Scan for the cell matching the given text and deliver its (X, Y) coordinate at center. 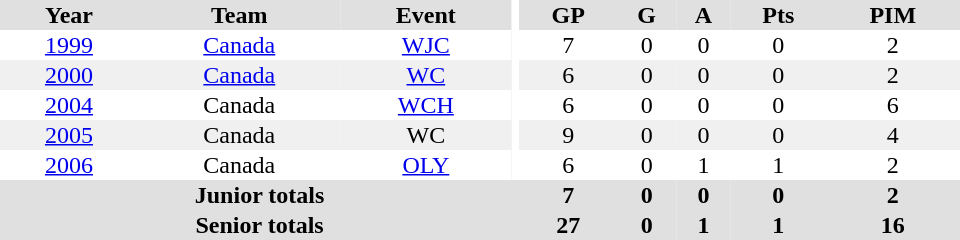
Pts (778, 15)
GP (568, 15)
2000 (69, 75)
2005 (69, 135)
16 (893, 225)
9 (568, 135)
Team (240, 15)
Event (426, 15)
Senior totals (260, 225)
Year (69, 15)
PIM (893, 15)
WCH (426, 105)
A (704, 15)
1999 (69, 45)
27 (568, 225)
2004 (69, 105)
WJC (426, 45)
Junior totals (260, 195)
2006 (69, 165)
OLY (426, 165)
4 (893, 135)
G (646, 15)
